Output the [x, y] coordinate of the center of the cell containing the given text.  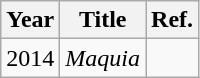
Ref. [172, 20]
Maquia [103, 58]
Year [30, 20]
Title [103, 20]
2014 [30, 58]
